From the cell containing the given text, extract its center point as [x, y] coordinate. 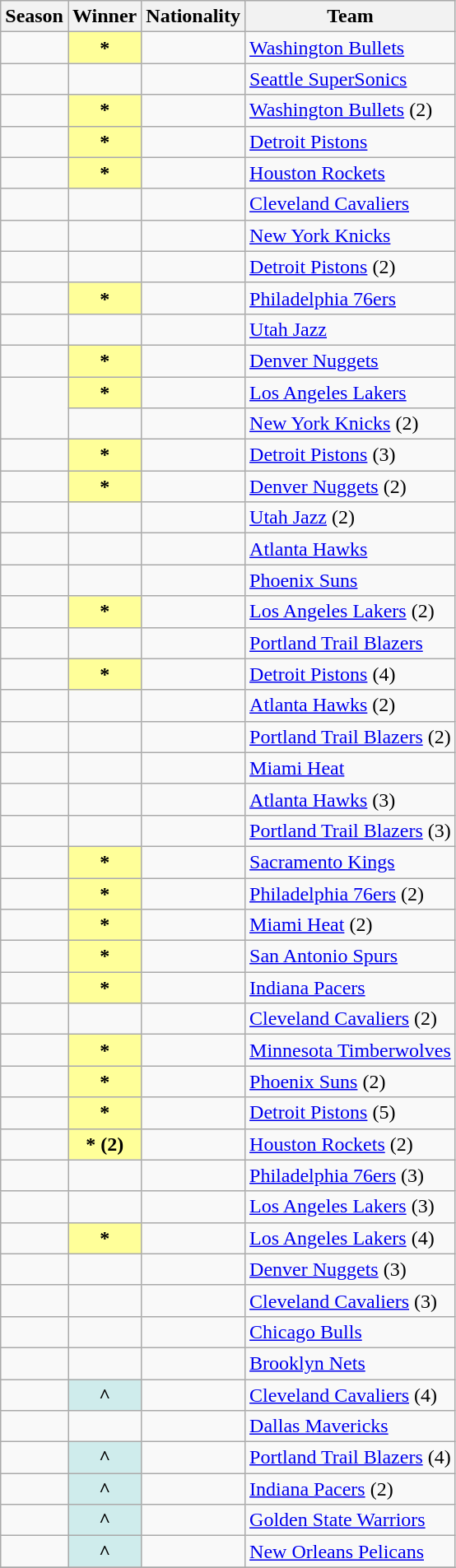
New York Knicks (2) [351, 424]
Cleveland Cavaliers (2) [351, 1019]
Miami Heat [351, 768]
* (2) [104, 1144]
Cleveland Cavaliers (3) [351, 1300]
Portland Trail Blazers (4) [351, 1458]
Phoenix Suns (2) [351, 1082]
Indiana Pacers (2) [351, 1489]
Chicago Bulls [351, 1332]
Detroit Pistons (4) [351, 674]
Phoenix Suns [351, 580]
Season [35, 16]
Los Angeles Lakers (4) [351, 1238]
Philadelphia 76ers (3) [351, 1175]
Philadelphia 76ers [351, 298]
Detroit Pistons (5) [351, 1113]
Cleveland Cavaliers [351, 204]
Los Angeles Lakers (3) [351, 1207]
Minnesota Timberwolves [351, 1050]
Houston Rockets [351, 173]
Utah Jazz [351, 329]
Portland Trail Blazers (2) [351, 737]
Detroit Pistons (2) [351, 267]
Philadelphia 76ers (2) [351, 893]
Detroit Pistons (3) [351, 455]
Atlanta Hawks [351, 549]
Washington Bullets (2) [351, 110]
Portland Trail Blazers [351, 643]
Atlanta Hawks (2) [351, 705]
Winner [104, 16]
Los Angeles Lakers [351, 393]
Miami Heat (2) [351, 925]
Atlanta Hawks (3) [351, 799]
Utah Jazz (2) [351, 518]
Houston Rockets (2) [351, 1144]
New York Knicks [351, 235]
Detroit Pistons [351, 142]
Cleveland Cavaliers (4) [351, 1395]
Denver Nuggets (3) [351, 1269]
Dallas Mavericks [351, 1426]
Los Angeles Lakers (2) [351, 612]
Portland Trail Blazers (3) [351, 831]
Brooklyn Nets [351, 1363]
Team [351, 16]
Denver Nuggets [351, 361]
Nationality [193, 16]
San Antonio Spurs [351, 956]
Golden State Warriors [351, 1520]
Indiana Pacers [351, 988]
Seattle SuperSonics [351, 79]
Sacramento Kings [351, 862]
Washington Bullets [351, 48]
Denver Nuggets (2) [351, 486]
New Orleans Pelicans [351, 1552]
